Return the (x, y) coordinate for the center point of the cell that contains the specified text.  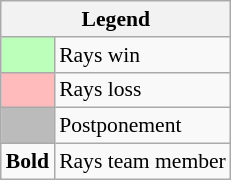
Rays team member (142, 162)
Postponement (142, 126)
Legend (116, 19)
Bold (28, 162)
Rays loss (142, 90)
Rays win (142, 55)
